Extract the [x, y] coordinate from the center of the cell holding the provided text.  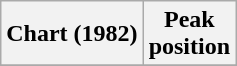
Peakposition [189, 34]
Chart (1982) [72, 34]
